Extract the (X, Y) coordinate from the center of the cell holding the provided text.  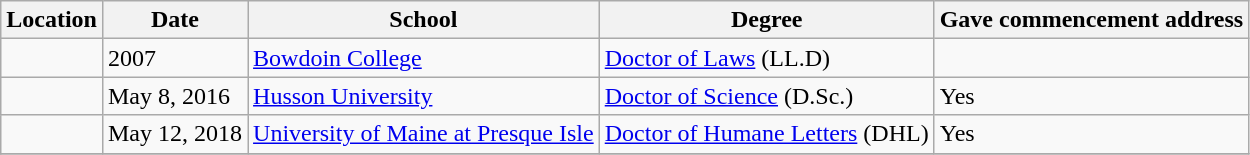
Degree (766, 20)
May 12, 2018 (174, 134)
Husson University (424, 96)
University of Maine at Presque Isle (424, 134)
School (424, 20)
Doctor of Science (D.Sc.) (766, 96)
Doctor of Laws (LL.D) (766, 58)
May 8, 2016 (174, 96)
Gave commencement address (1092, 20)
2007 (174, 58)
Doctor of Humane Letters (DHL) (766, 134)
Date (174, 20)
Location (52, 20)
Bowdoin College (424, 58)
